Locate the cell with the specified text and output its [x, y] center coordinate. 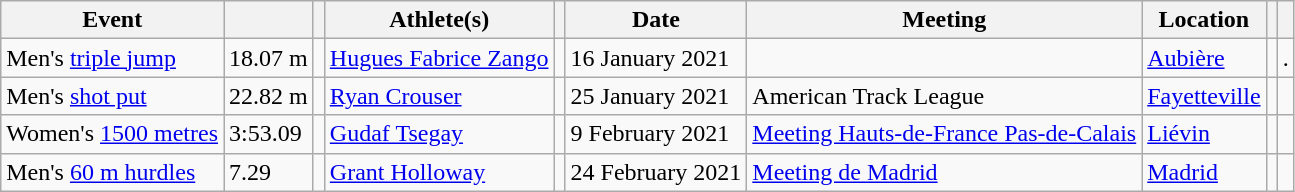
Men's shot put [112, 96]
Men's 60 m hurdles [112, 172]
9 February 2021 [656, 134]
Location [1204, 20]
Athlete(s) [439, 20]
Ryan Crouser [439, 96]
Grant Holloway [439, 172]
Fayetteville [1204, 96]
Date [656, 20]
7.29 [269, 172]
. [1286, 58]
Men's triple jump [112, 58]
Meeting Hauts-de-France Pas-de-Calais [944, 134]
Madrid [1204, 172]
Gudaf Tsegay [439, 134]
American Track League [944, 96]
3:53.09 [269, 134]
Meeting de Madrid [944, 172]
Women's 1500 metres [112, 134]
Meeting [944, 20]
Aubière [1204, 58]
25 January 2021 [656, 96]
22.82 m [269, 96]
Event [112, 20]
Hugues Fabrice Zango [439, 58]
18.07 m [269, 58]
16 January 2021 [656, 58]
24 February 2021 [656, 172]
Liévin [1204, 134]
